Pinpoint the cell where the given text exists, returning its (x, y) midpoint coordinate. 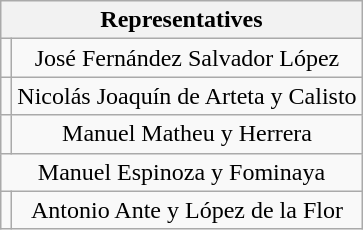
Manuel Espinoza y Fominaya (182, 172)
Manuel Matheu y Herrera (187, 134)
Antonio Ante y López de la Flor (187, 210)
José Fernández Salvador López (187, 58)
Representatives (182, 20)
Nicolás Joaquín de Arteta y Calisto (187, 96)
